Capture the cell that displays the provided text and extract its [x, y] central coordinate. 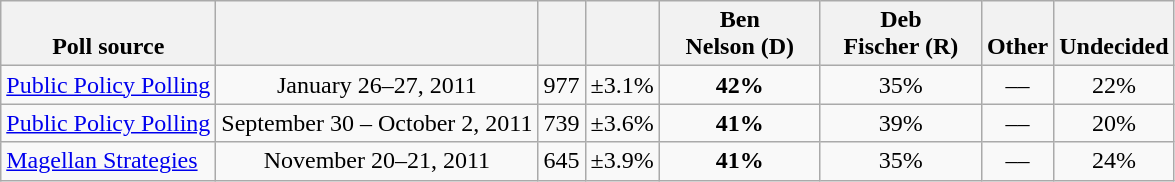
22% [1114, 85]
±3.6% [622, 123]
±3.9% [622, 161]
Other [1017, 34]
645 [562, 161]
977 [562, 85]
739 [562, 123]
Poll source [108, 34]
±3.1% [622, 85]
20% [1114, 123]
January 26–27, 2011 [377, 85]
September 30 – October 2, 2011 [377, 123]
Undecided [1114, 34]
November 20–21, 2011 [377, 161]
42% [740, 85]
Magellan Strategies [108, 161]
24% [1114, 161]
39% [900, 123]
DebFischer (R) [900, 34]
BenNelson (D) [740, 34]
